Search for the cell housing the specified text and yield its (X, Y) center coordinate. 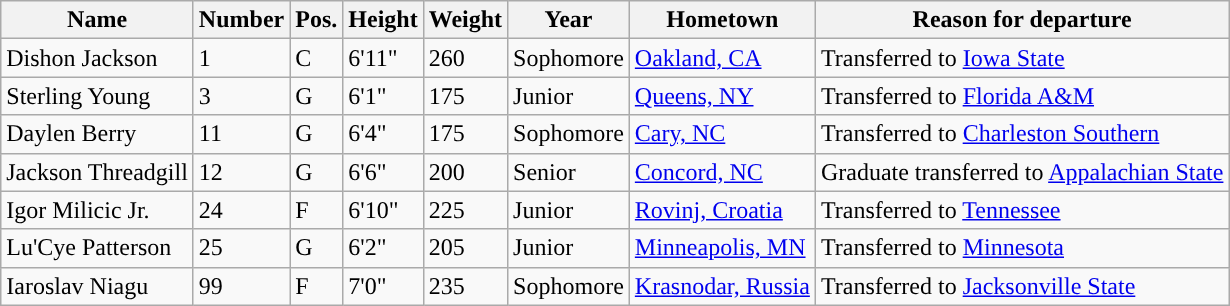
Transferred to Iowa State (1022, 58)
Igor Milicic Jr. (98, 210)
Transferred to Jacksonville State (1022, 286)
6'11" (383, 58)
6'1" (383, 96)
Transferred to Florida A&M (1022, 96)
Krasnodar, Russia (722, 286)
Number (241, 20)
Concord, NC (722, 172)
235 (465, 286)
Jackson Threadgill (98, 172)
C (316, 58)
Height (383, 20)
Transferred to Minnesota (1022, 248)
Transferred to Charleston Southern (1022, 134)
225 (465, 210)
Iaroslav Niagu (98, 286)
3 (241, 96)
99 (241, 286)
25 (241, 248)
Daylen Berry (98, 134)
Rovinj, Croatia (722, 210)
6'10" (383, 210)
Lu'Cye Patterson (98, 248)
260 (465, 58)
11 (241, 134)
Cary, NC (722, 134)
Minneapolis, MN (722, 248)
Graduate transferred to Appalachian State (1022, 172)
24 (241, 210)
Reason for departure (1022, 20)
Queens, NY (722, 96)
Sterling Young (98, 96)
Dishon Jackson (98, 58)
Senior (569, 172)
Pos. (316, 20)
205 (465, 248)
Year (569, 20)
Name (98, 20)
1 (241, 58)
Weight (465, 20)
12 (241, 172)
6'4" (383, 134)
6'2" (383, 248)
Hometown (722, 20)
Transferred to Tennessee (1022, 210)
7'0" (383, 286)
Oakland, CA (722, 58)
200 (465, 172)
6'6" (383, 172)
